Search for the cell housing the specified text and yield its [x, y] center coordinate. 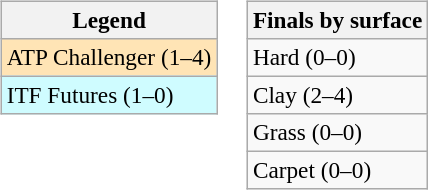
ATP Challenger (1–4) [108, 57]
Hard (0–0) [337, 57]
Finals by surface [337, 20]
ITF Futures (1–0) [108, 95]
Clay (2–4) [337, 95]
Carpet (0–0) [337, 171]
Grass (0–0) [337, 133]
Legend [108, 20]
